Search for the cell housing the specified text and yield its [x, y] center coordinate. 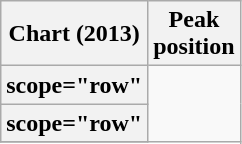
Peakposition [194, 34]
Chart (2013) [74, 34]
